Pinpoint the cell where the given text exists, returning its [X, Y] midpoint coordinate. 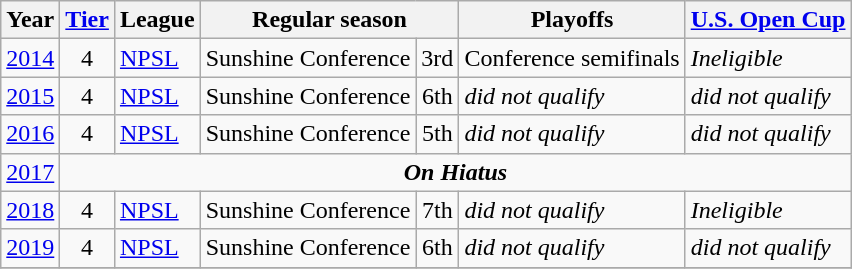
2017 [30, 172]
U.S. Open Cup [768, 20]
On Hiatus [456, 172]
2016 [30, 134]
League [157, 20]
Regular season [330, 20]
3rd [438, 58]
Tier [88, 20]
7th [438, 210]
2015 [30, 96]
Conference semifinals [572, 58]
5th [438, 134]
Year [30, 20]
Playoffs [572, 20]
2019 [30, 248]
2018 [30, 210]
2014 [30, 58]
